Pinpoint the cell where the given text exists, returning its (X, Y) midpoint coordinate. 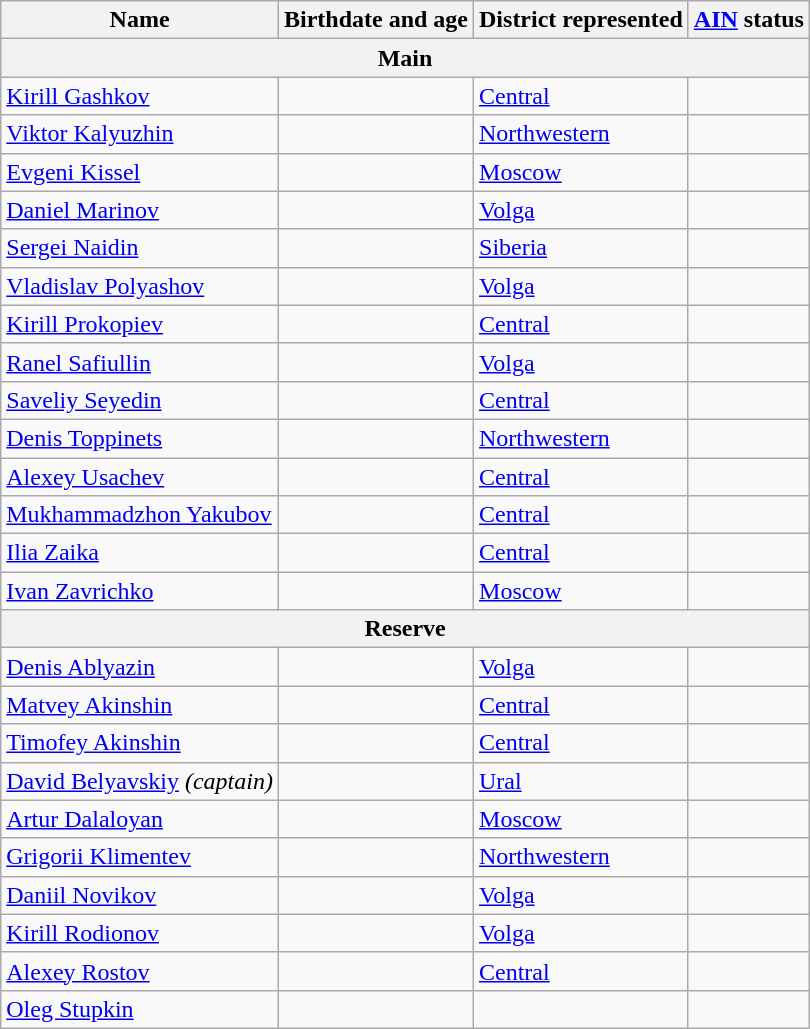
Saveliy Seyedin (140, 400)
Alexey Rostov (140, 971)
Kirill Rodionov (140, 933)
Ranel Safiullin (140, 362)
David Belyavskiy (captain) (140, 781)
Ilia Zaika (140, 553)
Evgeni Kissel (140, 172)
Daniil Novikov (140, 895)
Birthdate and age (376, 20)
Denis Ablyazin (140, 667)
Reserve (406, 629)
District represented (582, 20)
Viktor Kalyuzhin (140, 134)
Mukhammadzhon Yakubov (140, 515)
Kirill Gashkov (140, 96)
Timofey Akinshin (140, 743)
Grigorii Klimentev (140, 857)
Vladislav Polyashov (140, 286)
Ural (582, 781)
Ivan Zavrichko (140, 591)
Alexey Usachev (140, 477)
Artur Dalaloyan (140, 819)
Denis Toppinets (140, 438)
AIN status (748, 20)
Oleg Stupkin (140, 1009)
Main (406, 58)
Kirill Prokopiev (140, 324)
Matvey Akinshin (140, 705)
Siberia (582, 248)
Daniel Marinov (140, 210)
Sergei Naidin (140, 248)
Name (140, 20)
